Search for the cell housing the specified text and yield its (x, y) center coordinate. 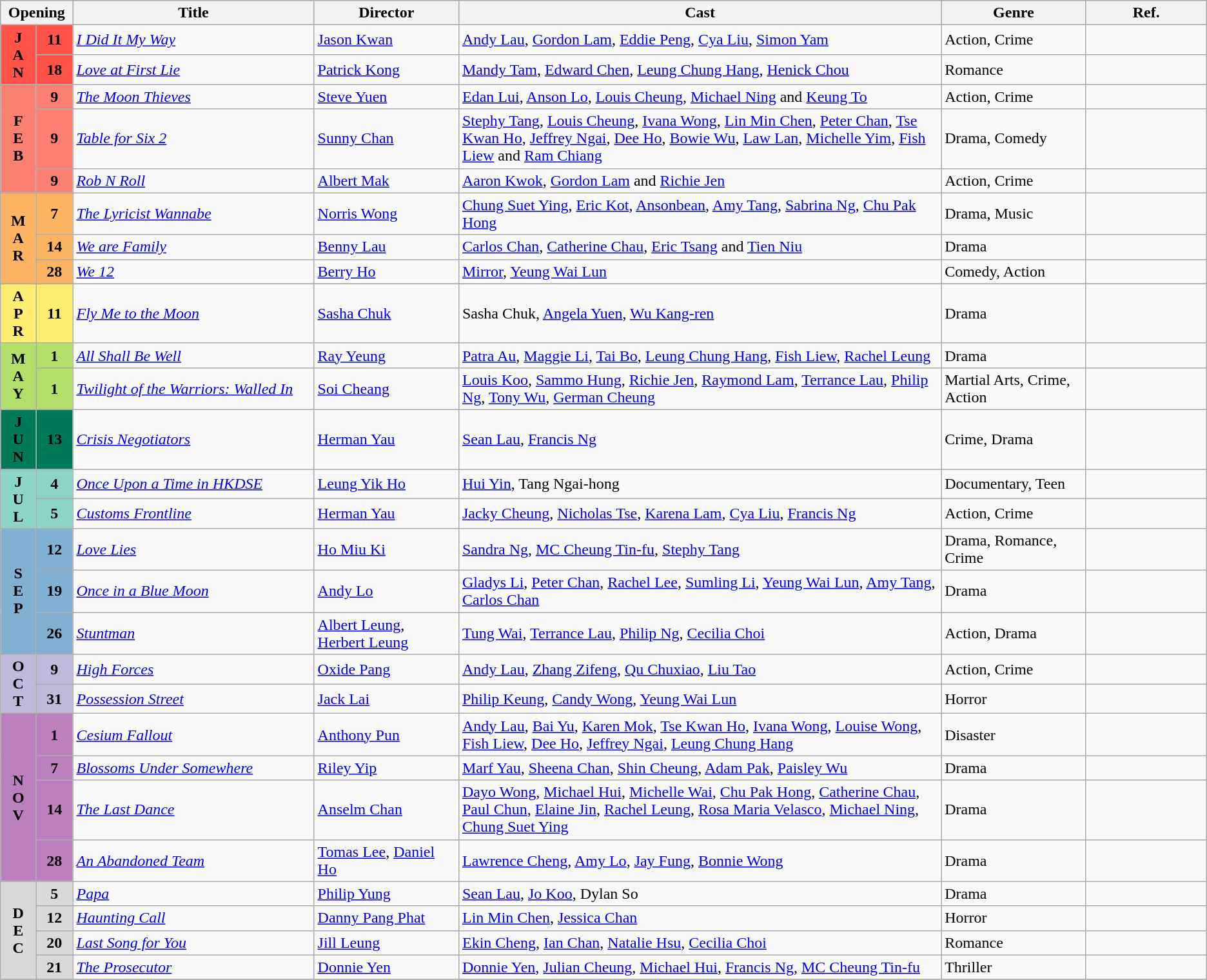
Haunting Call (193, 918)
Documentary, Teen (1014, 484)
Blossoms Under Somewhere (193, 768)
Aaron Kwok, Gordon Lam and Richie Jen (700, 181)
Andy Lau, Bai Yu, Karen Mok, Tse Kwan Ho, Ivana Wong, Louise Wong, Fish Liew, Dee Ho, Jeffrey Ngai, Leung Chung Hang (700, 735)
18 (54, 70)
Edan Lui, Anson Lo, Louis Cheung, Michael Ning and Keung To (700, 97)
Tung Wai, Terrance Lau, Philip Ng, Cecilia Choi (700, 633)
Sandra Ng, MC Cheung Tin-fu, Stephy Tang (700, 549)
Action, Drama (1014, 633)
Customs Frontline (193, 514)
Ekin Cheng, Ian Chan, Natalie Hsu, Cecilia Choi (700, 943)
Andy Lau, Gordon Lam, Eddie Peng, Cya Liu, Simon Yam (700, 40)
NOV (18, 798)
Director (386, 13)
Philip Yung (386, 894)
21 (54, 967)
APR (18, 313)
Benny Lau (386, 247)
JAN (18, 55)
Philip Keung, Candy Wong, Yeung Wai Lun (700, 699)
Anselm Chan (386, 810)
Cast (700, 13)
Love Lies (193, 549)
Drama, Romance, Crime (1014, 549)
Title (193, 13)
Patra Au, Maggie Li, Tai Bo, Leung Chung Hang, Fish Liew, Rachel Leung (700, 355)
We are Family (193, 247)
An Abandoned Team (193, 860)
SEP (18, 592)
JUL (18, 499)
Oxide Pang (386, 669)
Fly Me to the Moon (193, 313)
20 (54, 943)
Soi Cheang (386, 388)
31 (54, 699)
Albert Mak (386, 181)
4 (54, 484)
Mirror, Yeung Wai Lun (700, 271)
Ray Yeung (386, 355)
Jack Lai (386, 699)
Lawrence Cheng, Amy Lo, Jay Fung, Bonnie Wong (700, 860)
Rob N Roll (193, 181)
Jill Leung (386, 943)
Tomas Lee, Daniel Ho (386, 860)
Sunny Chan (386, 139)
Sean Lau, Francis Ng (700, 439)
Comedy, Action (1014, 271)
Jacky Cheung, Nicholas Tse, Karena Lam, Cya Liu, Francis Ng (700, 514)
Drama, Comedy (1014, 139)
Possession Street (193, 699)
Crime, Drama (1014, 439)
We 12 (193, 271)
Ho Miu Ki (386, 549)
Andy Lo (386, 592)
Once Upon a Time in HKDSE (193, 484)
Genre (1014, 13)
Cesium Fallout (193, 735)
High Forces (193, 669)
Ref. (1146, 13)
19 (54, 592)
The Lyricist Wannabe (193, 214)
Crisis Negotiators (193, 439)
The Moon Thieves (193, 97)
Once in a Blue Moon (193, 592)
All Shall Be Well (193, 355)
Opening (37, 13)
Patrick Kong (386, 70)
Jason Kwan (386, 40)
Table for Six 2 (193, 139)
I Did It My Way (193, 40)
The Last Dance (193, 810)
Marf Yau, Sheena Chan, Shin Cheung, Adam Pak, Paisley Wu (700, 768)
OCT (18, 684)
Mandy Tam, Edward Chen, Leung Chung Hang, Henick Chou (700, 70)
Riley Yip (386, 768)
Papa (193, 894)
Carlos Chan, Catherine Chau, Eric Tsang and Tien Niu (700, 247)
MAY (18, 377)
Chung Suet Ying, Eric Kot, Ansonbean, Amy Tang, Sabrina Ng, Chu Pak Hong (700, 214)
Berry Ho (386, 271)
Albert Leung, Herbert Leung (386, 633)
Donnie Yen (386, 967)
Steve Yuen (386, 97)
DEC (18, 930)
26 (54, 633)
Last Song for You (193, 943)
Leung Yik Ho (386, 484)
FEB (18, 139)
Danny Pang Phat (386, 918)
Drama, Music (1014, 214)
Gladys Li, Peter Chan, Rachel Lee, Sumling Li, Yeung Wai Lun, Amy Tang, Carlos Chan (700, 592)
The Prosecutor (193, 967)
Thriller (1014, 967)
Norris Wong (386, 214)
MAR (18, 239)
Disaster (1014, 735)
Sasha Chuk (386, 313)
Martial Arts, Crime, Action (1014, 388)
13 (54, 439)
Lin Min Chen, Jessica Chan (700, 918)
Sean Lau, Jo Koo, Dylan So (700, 894)
Donnie Yen, Julian Cheung, Michael Hui, Francis Ng, MC Cheung Tin-fu (700, 967)
Stuntman (193, 633)
Love at First Lie (193, 70)
Andy Lau, Zhang Zifeng, Qu Chuxiao, Liu Tao (700, 669)
Louis Koo, Sammo Hung, Richie Jen, Raymond Lam, Terrance Lau, Philip Ng, Tony Wu, German Cheung (700, 388)
JUN (18, 439)
Sasha Chuk, Angela Yuen, Wu Kang-ren (700, 313)
Anthony Pun (386, 735)
Hui Yin, Tang Ngai-hong (700, 484)
Twilight of the Warriors: Walled In (193, 388)
